Pinpoint the cell where the given text exists, returning its (x, y) midpoint coordinate. 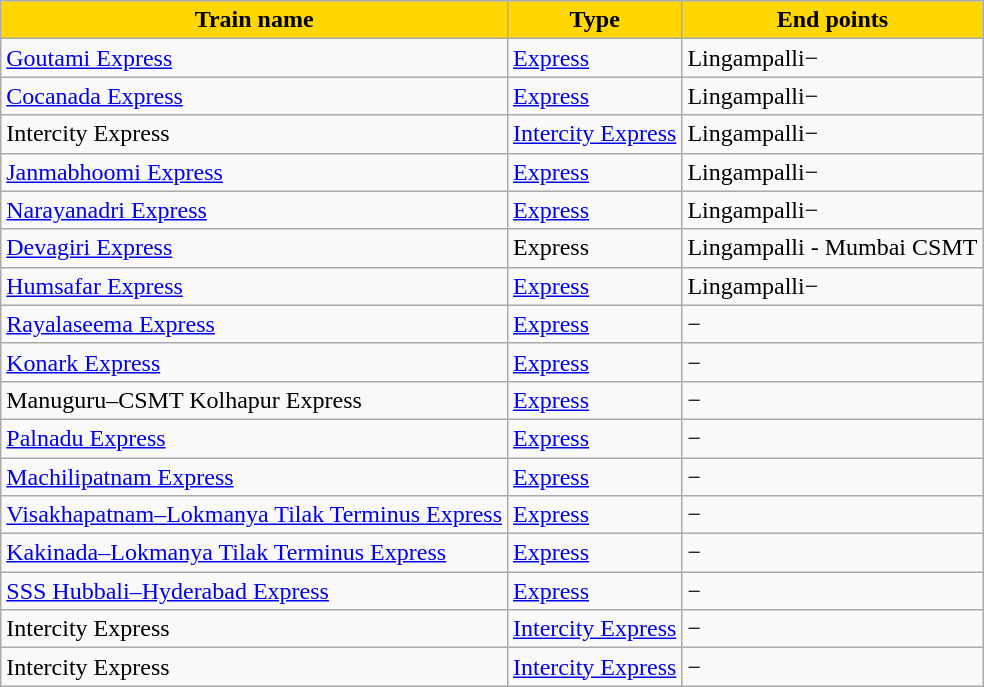
Humsafar Express (254, 286)
End points (832, 20)
Type (595, 20)
Machilipatnam Express (254, 477)
Visakhapatnam–Lokmanya Tilak Terminus Express (254, 515)
Lingampalli - Mumbai CSMT (832, 248)
Janmabhoomi Express (254, 172)
Devagiri Express (254, 248)
Manuguru–CSMT Kolhapur Express (254, 400)
Train name (254, 20)
Cocanada Express (254, 96)
Konark Express (254, 362)
Palnadu Express (254, 438)
Goutami Express (254, 58)
SSS Hubbali–Hyderabad Express (254, 591)
Narayanadri Express (254, 210)
Kakinada–Lokmanya Tilak Terminus Express (254, 553)
Rayalaseema Express (254, 324)
